Pinpoint the cell where the given text exists, returning its [X, Y] midpoint coordinate. 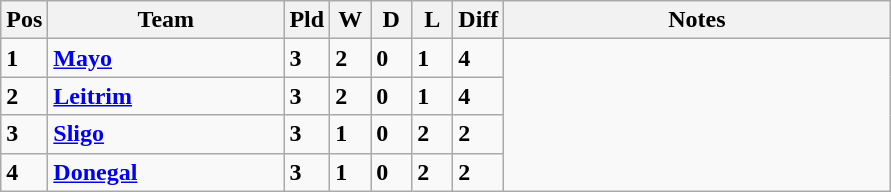
W [350, 20]
Notes [697, 20]
Mayo [166, 58]
Donegal [166, 172]
Pos [24, 20]
Pld [307, 20]
Sligo [166, 134]
Team [166, 20]
Diff [478, 20]
Leitrim [166, 96]
D [392, 20]
L [432, 20]
